For the text-containing cell, return its midpoint in [x, y] coordinate format. 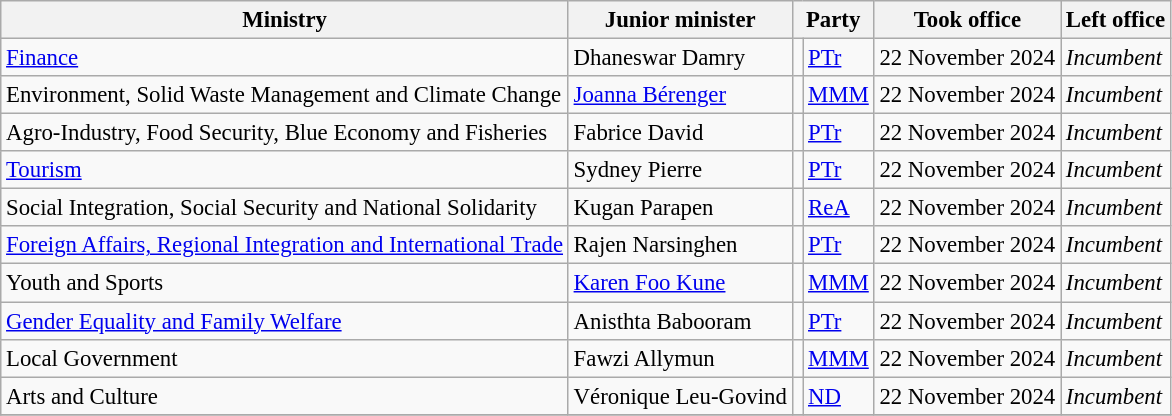
Sydney Pierre [680, 170]
Fabrice David [680, 133]
Party [833, 20]
Foreign Affairs, Regional Integration and International Trade [285, 245]
Véronique Leu-Govind [680, 396]
Anisthta Babooram [680, 321]
Gender Equality and Family Welfare [285, 321]
Kugan Parapen [680, 208]
Youth and Sports [285, 283]
Arts and Culture [285, 396]
Joanna Bérenger [680, 95]
Social Integration, Social Security and National Solidarity [285, 208]
Junior minister [680, 20]
Fawzi Allymun [680, 358]
ReA [838, 208]
Tourism [285, 170]
Took office [967, 20]
Karen Foo Kune [680, 283]
Agro-Industry, Food Security, Blue Economy and Fisheries [285, 133]
Rajen Narsinghen [680, 245]
Left office [1116, 20]
Finance [285, 58]
Dhaneswar Damry [680, 58]
Environment, Solid Waste Management and Climate Change [285, 95]
ND [838, 396]
Ministry [285, 20]
Local Government [285, 358]
